Detect which cell encompasses the target text, then output its [x, y] center coordinate. 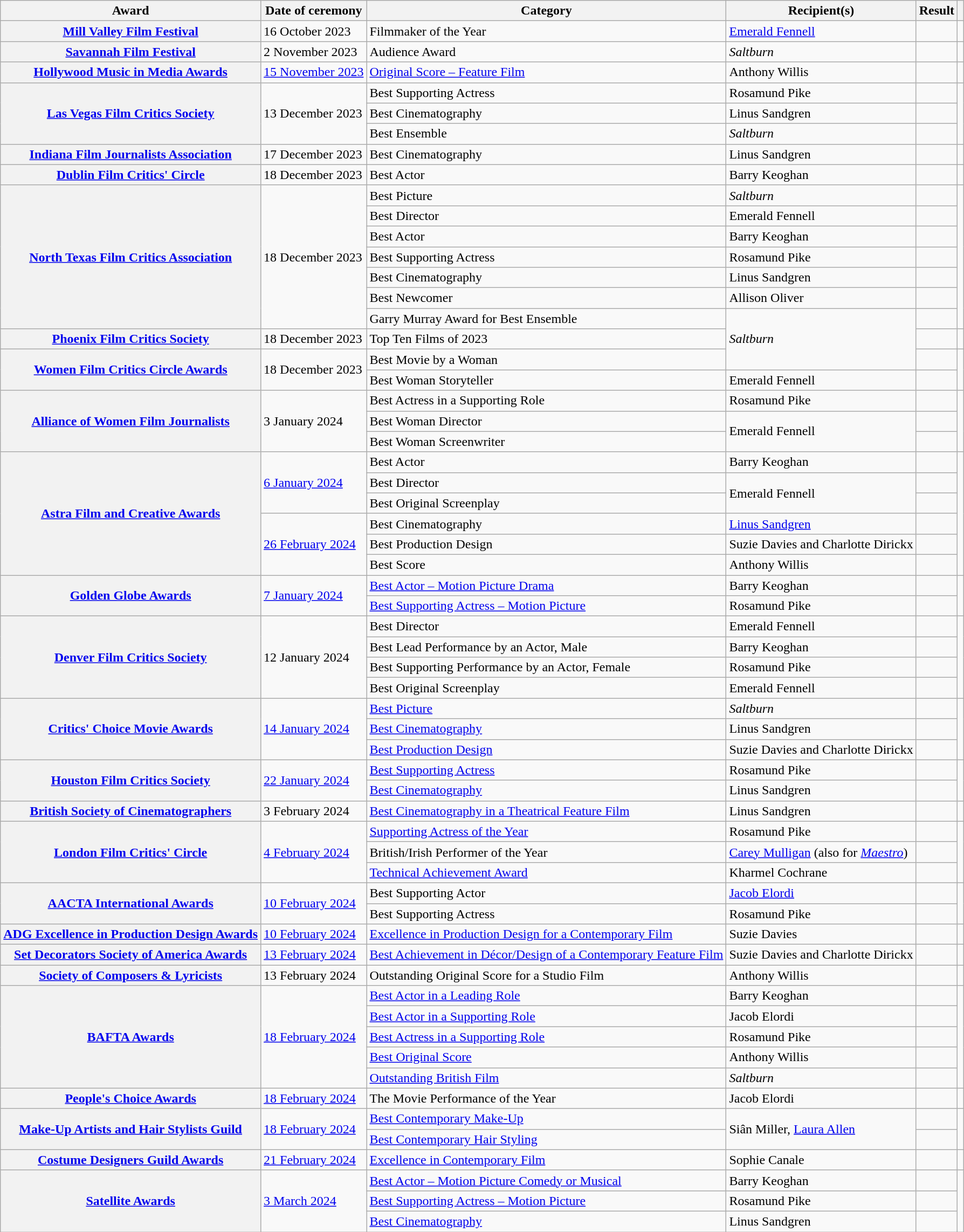
Carey Mulligan (also for Maestro) [821, 852]
22 January 2024 [314, 780]
Best Newcomer [547, 298]
Siân Miller, Laura Allen [821, 1129]
Best Lead Performance by an Actor, Male [547, 647]
Allison Oliver [821, 298]
Date of ceremony [314, 11]
13 December 2023 [314, 113]
Supporting Actress of the Year [547, 831]
12 January 2024 [314, 657]
2 November 2023 [314, 52]
Savannah Film Festival [130, 52]
Best Achievement in Décor/Design of a Contemporary Feature Film [547, 955]
Best Actor – Motion Picture Drama [547, 585]
Audience Award [547, 52]
Costume Designers Guild Awards [130, 1160]
Set Decorators Society of America Awards [130, 955]
Excellence in Production Design for a Contemporary Film [547, 934]
Astra Film and Creative Awards [130, 513]
Best Actor in a Leading Role [547, 996]
Kharmel Cochrane [821, 872]
Award [130, 11]
Indiana Film Journalists Association [130, 154]
Result [937, 11]
Best Actor in a Supporting Role [547, 1016]
15 November 2023 [314, 72]
4 February 2024 [314, 852]
6 January 2024 [314, 483]
3 January 2024 [314, 421]
Society of Composers & Lyricists [130, 975]
People's Choice Awards [130, 1098]
Las Vegas Film Critics Society [130, 113]
Dublin Film Critics' Circle [130, 175]
3 February 2024 [314, 811]
British/Irish Performer of the Year [547, 852]
Filmmaker of the Year [547, 31]
Phoenix Film Critics Society [130, 339]
Best Movie by a Woman [547, 360]
Outstanding Original Score for a Studio Film [547, 975]
Excellence in Contemporary Film [547, 1160]
Satellite Awards [130, 1201]
Top Ten Films of 2023 [547, 339]
Denver Film Critics Society [130, 657]
Best Cinematography in a Theatrical Feature Film [547, 811]
British Society of Cinematographers [130, 811]
17 December 2023 [314, 154]
Best Woman Screenwriter [547, 442]
Women Film Critics Circle Awards [130, 370]
London Film Critics' Circle [130, 852]
14 January 2024 [314, 729]
Technical Achievement Award [547, 872]
Best Original Score [547, 1057]
Best Score [547, 565]
Original Score – Feature Film [547, 72]
Category [547, 11]
The Movie Performance of the Year [547, 1098]
Best Woman Storyteller [547, 380]
Best Ensemble [547, 134]
Best Supporting Performance by an Actor, Female [547, 667]
Best Actor – Motion Picture Comedy or Musical [547, 1180]
Sophie Canale [821, 1160]
21 February 2024 [314, 1160]
Suzie Davies [821, 934]
Critics' Choice Movie Awards [130, 729]
16 October 2023 [314, 31]
Alliance of Women Film Journalists [130, 421]
Outstanding British Film [547, 1078]
7 January 2024 [314, 595]
Hollywood Music in Media Awards [130, 72]
Golden Globe Awards [130, 595]
Best Woman Director [547, 421]
Mill Valley Film Festival [130, 31]
Make-Up Artists and Hair Stylists Guild [130, 1129]
Recipient(s) [821, 11]
Houston Film Critics Society [130, 780]
Best Contemporary Make-Up [547, 1119]
26 February 2024 [314, 544]
AACTA International Awards [130, 903]
Best Supporting Actor [547, 893]
Best Contemporary Hair Styling [547, 1139]
BAFTA Awards [130, 1037]
ADG Excellence in Production Design Awards [130, 934]
Garry Murray Award for Best Ensemble [547, 319]
North Texas Film Critics Association [130, 257]
3 March 2024 [314, 1201]
